Provide the (X, Y) coordinate of the cell's center where the given text is located.  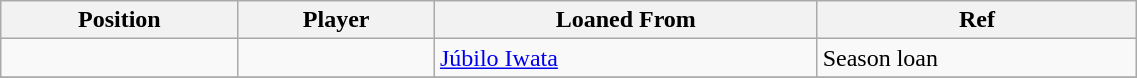
Season loan (977, 58)
Ref (977, 20)
Position (120, 20)
Loaned From (626, 20)
Júbilo Iwata (626, 58)
Player (336, 20)
